From the cell containing the given text, extract its center point as (x, y) coordinate. 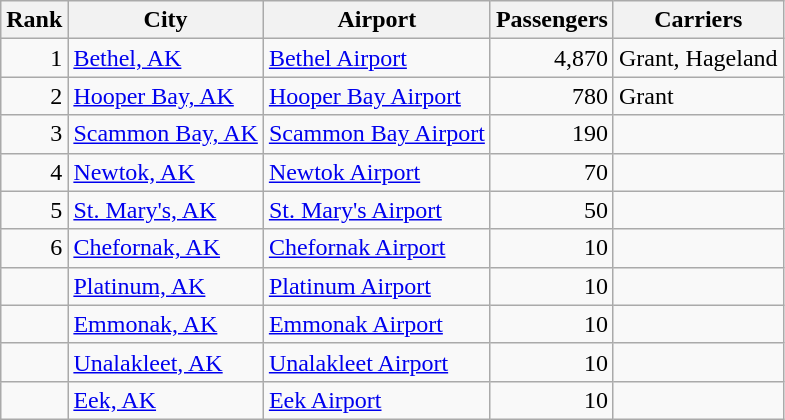
4 (34, 172)
Rank (34, 20)
Chefornak Airport (376, 248)
50 (552, 210)
Chefornak, AK (166, 248)
Platinum Airport (376, 286)
780 (552, 96)
Platinum, AK (166, 286)
4,870 (552, 58)
Newtok, AK (166, 172)
Passengers (552, 20)
Newtok Airport (376, 172)
Grant, Hageland (698, 58)
Bethel Airport (376, 58)
190 (552, 134)
Carriers (698, 20)
5 (34, 210)
3 (34, 134)
Grant (698, 96)
Hooper Bay, AK (166, 96)
Unalakleet Airport (376, 362)
St. Mary's, AK (166, 210)
6 (34, 248)
Hooper Bay Airport (376, 96)
Scammon Bay Airport (376, 134)
Eek, AK (166, 400)
Emmonak Airport (376, 324)
Bethel, AK (166, 58)
Scammon Bay, AK (166, 134)
70 (552, 172)
Emmonak, AK (166, 324)
Unalakleet, AK (166, 362)
2 (34, 96)
1 (34, 58)
St. Mary's Airport (376, 210)
Eek Airport (376, 400)
Airport (376, 20)
City (166, 20)
